Capture the cell that displays the provided text and extract its (x, y) central coordinate. 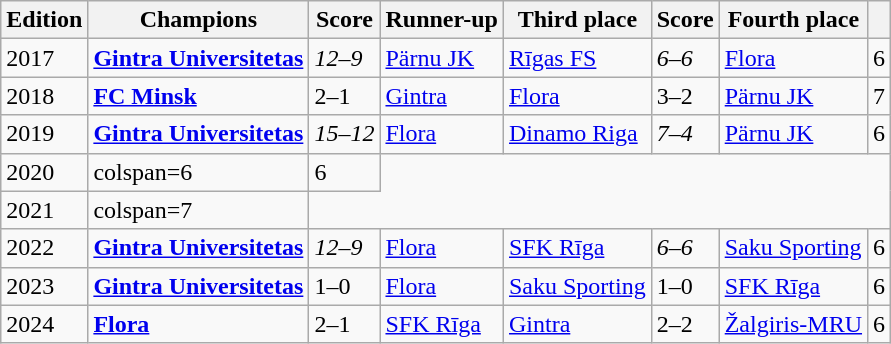
Champions (198, 20)
Runner-up (442, 20)
colspan=7 (198, 210)
15–12 (344, 134)
2018 (44, 96)
Fourth place (793, 20)
Dinamo Riga (577, 134)
2019 (44, 134)
2024 (44, 324)
2020 (44, 172)
FC Minsk (198, 96)
2021 (44, 210)
Third place (577, 20)
7 (880, 96)
7–4 (685, 134)
colspan=6 (198, 172)
Žalgiris-MRU (793, 324)
3–2 (685, 96)
Edition (44, 20)
Rīgas FS (577, 58)
2022 (44, 248)
2017 (44, 58)
2023 (44, 286)
2–2 (685, 324)
